Search for the cell housing the specified text and yield its (X, Y) center coordinate. 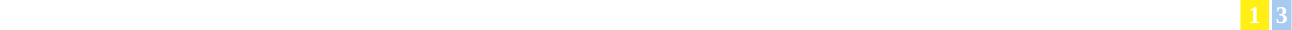
1 (1254, 15)
7 (1148, 15)
164 (489, 15)
10 (891, 15)
3 (1282, 15)
